Provide the (X, Y) coordinate of the cell's center where the given text is located.  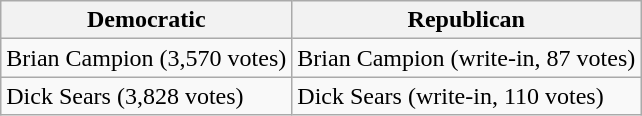
Dick Sears (3,828 votes) (146, 96)
Republican (466, 20)
Brian Campion (3,570 votes) (146, 58)
Dick Sears (write-in, 110 votes) (466, 96)
Brian Campion (write-in, 87 votes) (466, 58)
Democratic (146, 20)
